Return the [x, y] coordinate for the center point of the cell that contains the specified text.  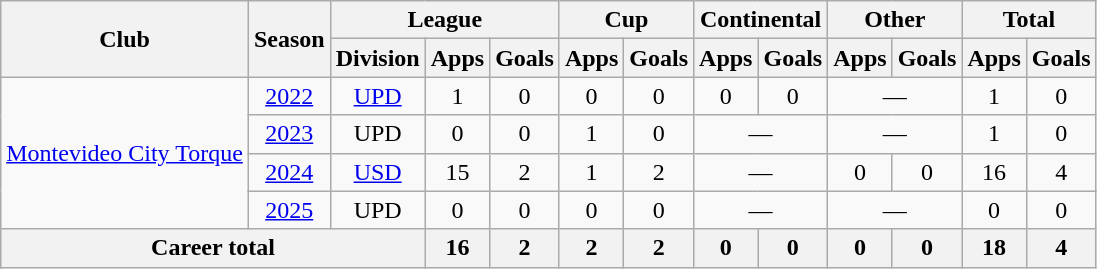
2023 [289, 134]
League [444, 20]
Total [1029, 20]
2024 [289, 172]
Montevideo City Torque [125, 153]
Club [125, 39]
USD [378, 172]
15 [457, 172]
Career total [213, 248]
Division [378, 58]
Season [289, 39]
2022 [289, 96]
Continental [761, 20]
Other [895, 20]
18 [994, 248]
2025 [289, 210]
Cup [626, 20]
